Provide the (X, Y) coordinate of the cell's center where the given text is located.  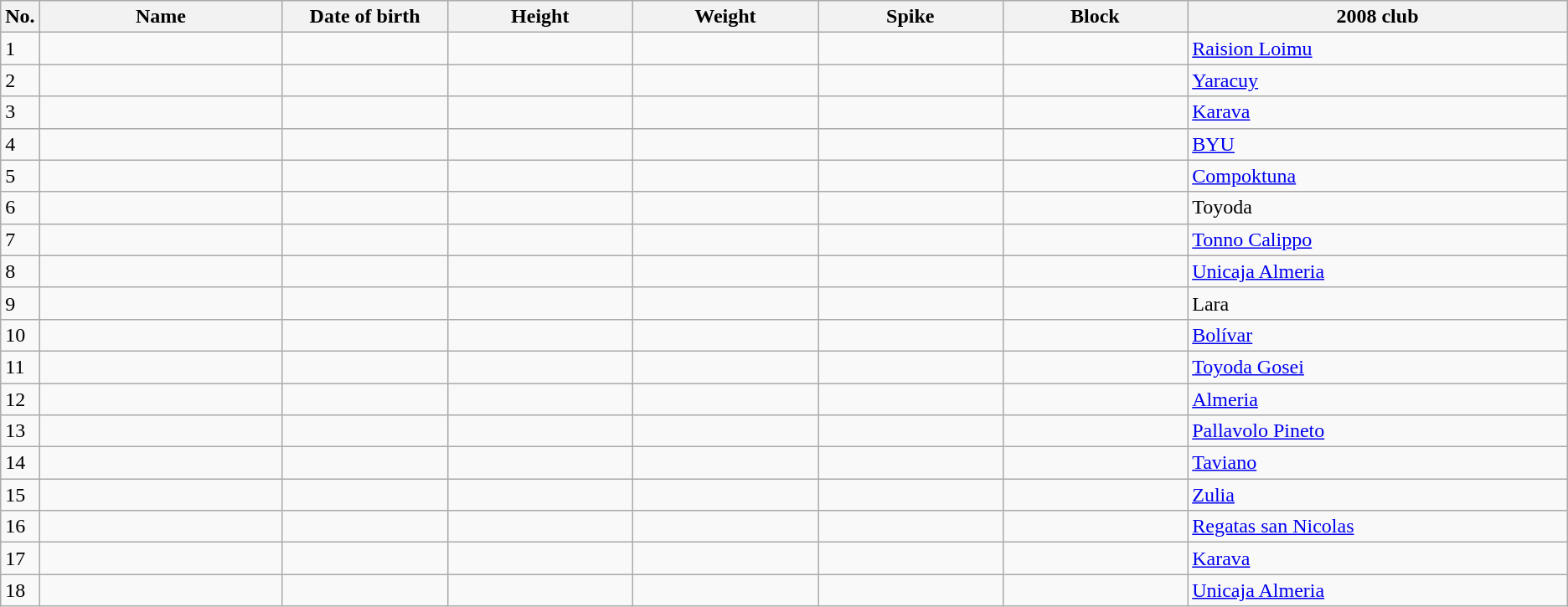
13 (20, 431)
2 (20, 80)
12 (20, 399)
Date of birth (365, 17)
4 (20, 144)
8 (20, 271)
11 (20, 367)
Pallavolo Pineto (1378, 431)
Toyoda (1378, 208)
Taviano (1378, 463)
15 (20, 495)
Bolívar (1378, 335)
Raision Loimu (1378, 49)
Lara (1378, 303)
Compoktuna (1378, 176)
14 (20, 463)
6 (20, 208)
Block (1096, 17)
Weight (725, 17)
1 (20, 49)
Almeria (1378, 399)
Height (539, 17)
Zulia (1378, 495)
Spike (910, 17)
Tonno Calippo (1378, 239)
10 (20, 335)
7 (20, 239)
18 (20, 590)
9 (20, 303)
No. (20, 17)
Toyoda Gosei (1378, 367)
Regatas san Nicolas (1378, 527)
17 (20, 558)
16 (20, 527)
3 (20, 112)
BYU (1378, 144)
Yaracuy (1378, 80)
2008 club (1378, 17)
Name (161, 17)
5 (20, 176)
